Return the [X, Y] coordinate for the center point of the cell that contains the specified text.  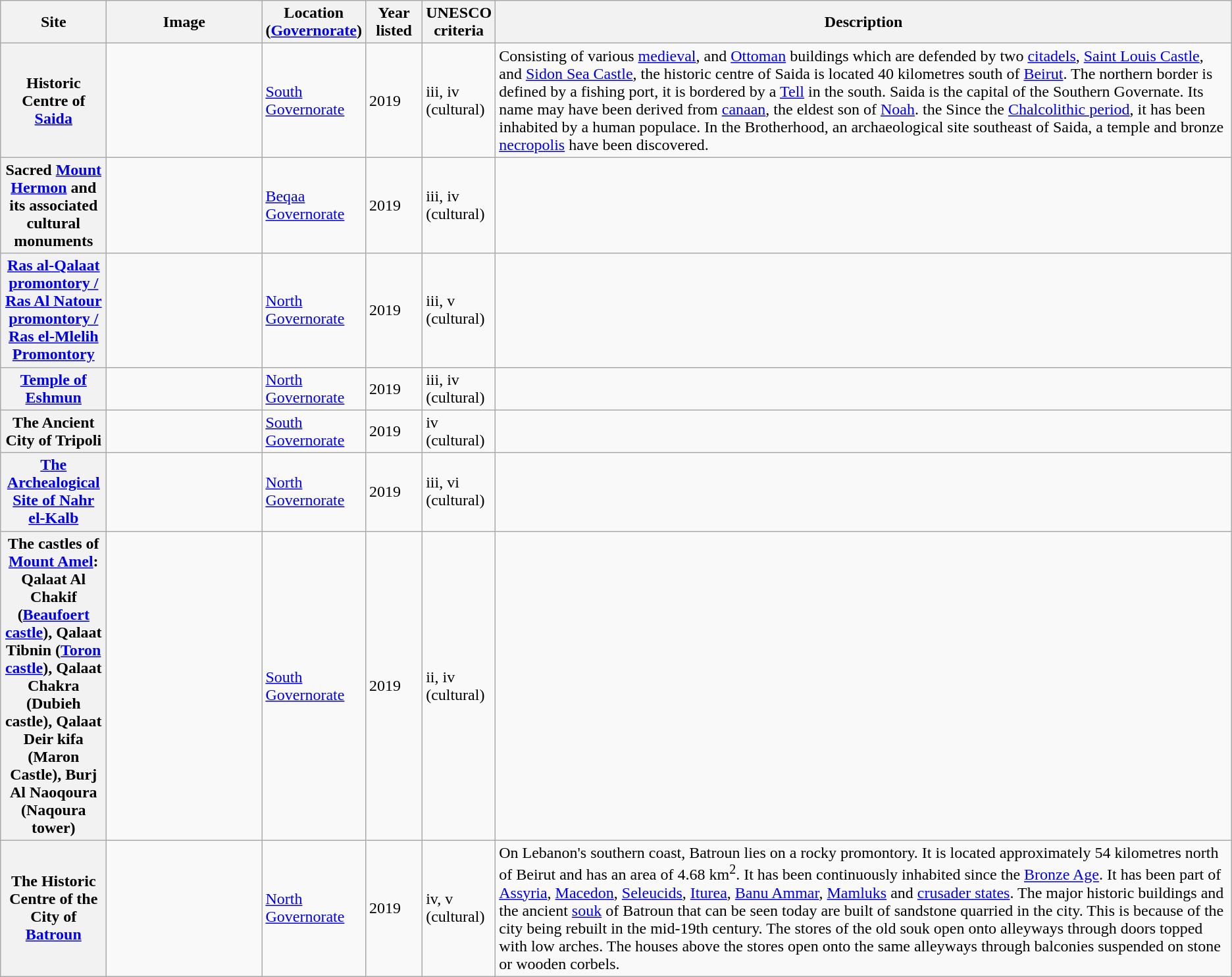
iv (cultural) [459, 432]
iii, vi (cultural) [459, 492]
The Historic Centre of the City of Batroun [54, 908]
iv, v (cultural) [459, 908]
iii, v (cultural) [459, 311]
The Ancient City of Tripoli [54, 432]
Description [863, 22]
Temple of Eshmun [54, 388]
Year listed [394, 22]
Ras al-Qalaat promontory / Ras Al Natour promontory / Ras el-Mlelih Promontory [54, 311]
Site [54, 22]
Sacred Mount Hermon and its associated cultural monuments [54, 205]
ii, iv (cultural) [459, 686]
Location (Governorate) [314, 22]
The Archealogical Site of Nahr el-Kalb [54, 492]
Historic Centre of Saida [54, 100]
Image [184, 22]
UNESCO criteria [459, 22]
Beqaa Governorate [314, 205]
